Capture the cell that displays the provided text and extract its [x, y] central coordinate. 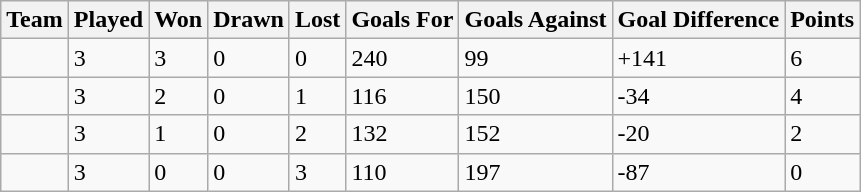
-20 [698, 134]
132 [402, 134]
110 [402, 172]
-87 [698, 172]
Goals Against [536, 20]
150 [536, 96]
-34 [698, 96]
Won [178, 20]
240 [402, 58]
152 [536, 134]
Lost [317, 20]
Drawn [249, 20]
Points [822, 20]
197 [536, 172]
+141 [698, 58]
Played [108, 20]
4 [822, 96]
Goals For [402, 20]
116 [402, 96]
6 [822, 58]
99 [536, 58]
Team [35, 20]
Goal Difference [698, 20]
